Locate the cell with the specified text and output its [x, y] center coordinate. 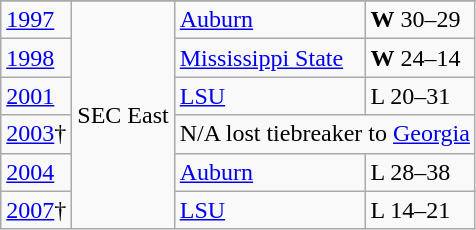
SEC East [123, 115]
Mississippi State [270, 58]
L 28–38 [420, 172]
1997 [36, 20]
W 24–14 [420, 58]
N/A lost tiebreaker to Georgia [324, 134]
W 30–29 [420, 20]
2004 [36, 172]
2001 [36, 96]
L 20–31 [420, 96]
2007† [36, 210]
L 14–21 [420, 210]
2003† [36, 134]
1998 [36, 58]
